Find where the given text appears and provide that cell's center as [X, Y] coordinate. 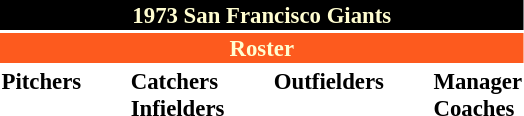
Roster [262, 48]
1973 San Francisco Giants [262, 15]
